Extract the [x, y] coordinate from the center of the cell holding the provided text.  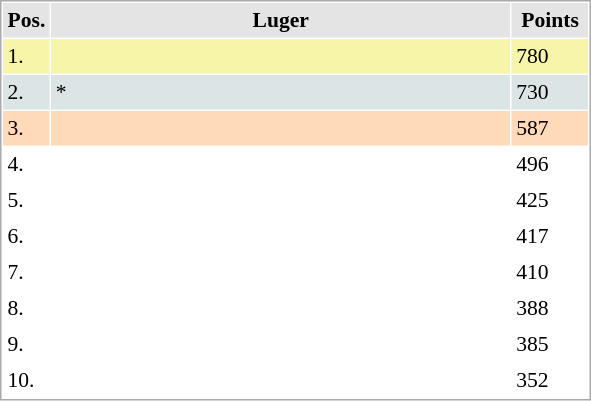
352 [550, 380]
496 [550, 164]
* [280, 92]
410 [550, 272]
425 [550, 200]
8. [26, 308]
6. [26, 236]
10. [26, 380]
780 [550, 56]
3. [26, 128]
730 [550, 92]
Points [550, 20]
587 [550, 128]
2. [26, 92]
4. [26, 164]
388 [550, 308]
1. [26, 56]
417 [550, 236]
Luger [280, 20]
385 [550, 344]
7. [26, 272]
9. [26, 344]
5. [26, 200]
Pos. [26, 20]
